Find where the given text appears and provide that cell's center as (x, y) coordinate. 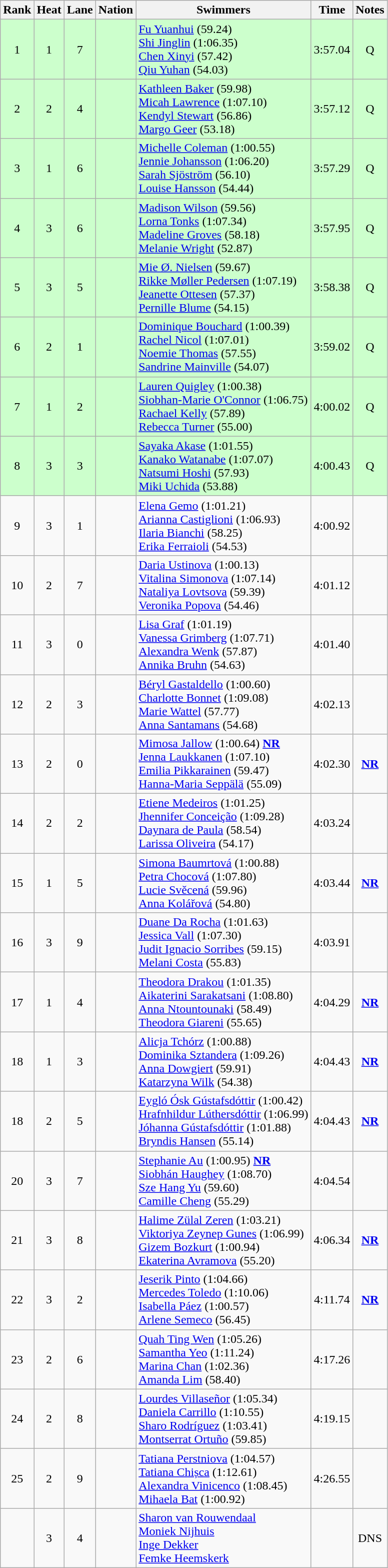
Time (332, 10)
Theodora Drakou (1:01.35)Aikaterini Sarakatsani (1:08.80) Anna Ntountounaki (58.49)Theodora Giareni (55.65) (223, 1002)
Madison Wilson (59.56)Lorna Tonks (1:07.34)Madeline Groves (58.18)Melanie Wright (52.87) (223, 228)
Halime Zülal Zeren (1:03.21)Viktoriya Zeynep Gunes (1:06.99)Gizem Bozkurt (1:00.94)Ekaterina Avramova (55.20) (223, 1240)
Lauren Quigley (1:00.38)Siobhan-Marie O'Connor (1:06.75)Rachael Kelly (57.89)Rebecca Turner (55.00) (223, 406)
4:11.74 (332, 1299)
12 (17, 704)
11 (17, 644)
Mie Ø. Nielsen (59.67)Rikke Møller Pedersen (1:07.19)Jeanette Ottesen (57.37)Pernille Blume (54.15) (223, 287)
Elena Gemo (1:01.21)Arianna Castiglioni (1:06.93)Ilaria Bianchi (58.25)Erika Ferraioli (54.53) (223, 525)
23 (17, 1359)
14 (17, 823)
4:02.13 (332, 704)
15 (17, 883)
Mimosa Jallow (1:00.64) NRJenna Laukkanen (1:07.10)Emilia Pikkarainen (59.47)Hanna-Maria Seppälä (55.09) (223, 764)
Daria Ustinova (1:00.13)Vitalina Simonova (1:07.14) Nataliya Lovtsova (59.39)Veronika Popova (54.46) (223, 585)
Fu Yuanhui (59.24)Shi Jinglin (1:06.35) Chen Xinyi (57.42)Qiu Yuhan (54.03) (223, 49)
21 (17, 1240)
Michelle Coleman (1:00.55)Jennie Johansson (1:06.20)Sarah Sjöström (56.10)Louise Hansson (54.44) (223, 168)
4:17.26 (332, 1359)
3:57.04 (332, 49)
Etiene Medeiros (1:01.25)Jhennifer Conceição (1:09.28)Daynara de Paula (58.54)Larissa Oliveira (54.17) (223, 823)
Dominique Bouchard (1:00.39)Rachel Nicol (1:07.01)Noemie Thomas (57.55)Sandrine Mainville (54.07) (223, 347)
4:00.02 (332, 406)
Tatiana Perstniova (1:04.57)Tatiana Chișca (1:12.61)Alexandra Vinicenco (1:08.45)Mihaela Bat (1:00.92) (223, 1478)
24 (17, 1418)
25 (17, 1478)
3:59.02 (332, 347)
4:26.55 (332, 1478)
Eygló Ósk Gústafsdóttir (1:00.42)Hrafnhildur Lúthersdóttir (1:06.99)Jóhanna Gústafsdóttir (1:01.88)Bryndis Hansen (55.14) (223, 1121)
Swimmers (223, 10)
Alicja Tchórz (1:00.88)Dominika Sztandera (1:09.26) Anna Dowgiert (59.91)Katarzyna Wilk (54.38) (223, 1061)
4:01.12 (332, 585)
Stephanie Au (1:00.95) NRSiobhán Haughey (1:08.70)Sze Hang Yu (59.60)Camille Cheng (55.29) (223, 1180)
DNS (370, 1537)
4:01.40 (332, 644)
4:06.34 (332, 1240)
3:57.95 (332, 228)
4:03.91 (332, 942)
4:03.24 (332, 823)
4:02.30 (332, 764)
3:57.29 (332, 168)
Sharon van RouwendaalMoniek Nijhuis Inge DekkerFemke Heemskerk (223, 1537)
Heat (49, 10)
Kathleen Baker (59.98)Micah Lawrence (1:07.10)Kendyl Stewart (56.86)Margo Geer (53.18) (223, 109)
17 (17, 1002)
Lisa Graf (1:01.19)Vanessa Grimberg (1:07.71)Alexandra Wenk (57.87)Annika Bruhn (54.63) (223, 644)
16 (17, 942)
4:03.44 (332, 883)
20 (17, 1180)
Duane Da Rocha (1:01.63)Jessica Vall (1:07.30)Judit Ignacio Sorribes (59.15)Melani Costa (55.83) (223, 942)
13 (17, 764)
Simona Baumrtová (1:00.88)Petra Chocová (1:07.80)Lucie Svěcená (59.96)Anna Kolářová (54.80) (223, 883)
4:00.92 (332, 525)
Rank (17, 10)
Lourdes Villaseñor (1:05.34)Daniela Carrillo (1:10.55)Sharo Rodríguez (1:03.41)Montserrat Ortuño (59.85) (223, 1418)
10 (17, 585)
Notes (370, 10)
22 (17, 1299)
Nation (115, 10)
Béryl Gastaldello (1:00.60)Charlotte Bonnet (1:09.08)Marie Wattel (57.77)Anna Santamans (54.68) (223, 704)
3:58.38 (332, 287)
Lane (80, 10)
4:04.29 (332, 1002)
4:04.54 (332, 1180)
4:00.43 (332, 466)
Jeserik Pinto (1:04.66)Mercedes Toledo (1:10.06)Isabella Páez (1:00.57)Arlene Semeco (56.45) (223, 1299)
3:57.12 (332, 109)
Sayaka Akase (1:01.55)Kanako Watanabe (1:07.07)Natsumi Hoshi (57.93)Miki Uchida (53.88) (223, 466)
4:19.15 (332, 1418)
Quah Ting Wen (1:05.26)Samantha Yeo (1:11.24)Marina Chan (1:02.36)Amanda Lim (58.40) (223, 1359)
